Determine the [X, Y] coordinate at the center of the cell enclosing the given text.  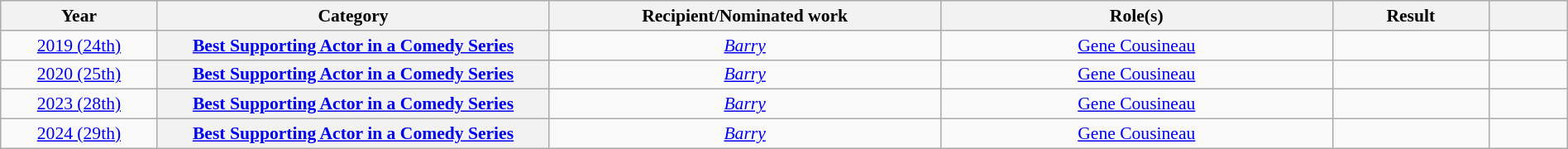
Category [353, 16]
Year [79, 16]
Result [1411, 16]
2024 (29th) [79, 134]
2020 (25th) [79, 74]
2023 (28th) [79, 104]
2019 (24th) [79, 46]
Role(s) [1136, 16]
Recipient/Nominated work [745, 16]
